Capture the cell that displays the provided text and extract its [x, y] central coordinate. 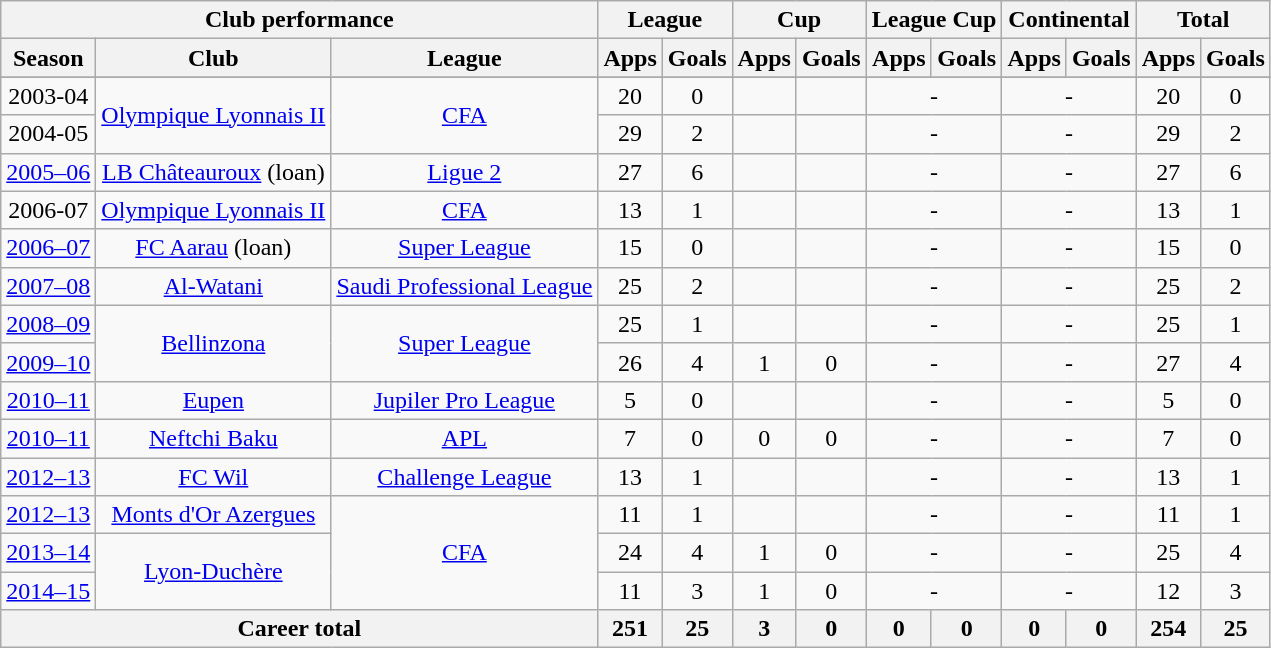
Al-Watani [214, 286]
Ligue 2 [464, 172]
2006-07 [48, 210]
Cup [799, 20]
Career total [300, 629]
Jupiler Pro League [464, 400]
12 [1168, 591]
2005–06 [48, 172]
Lyon-Duchère [214, 572]
2013–14 [48, 553]
APL [464, 438]
FC Wil [214, 477]
Neftchi Baku [214, 438]
2006–07 [48, 248]
Eupen [214, 400]
Bellinzona [214, 343]
26 [630, 362]
League Cup [934, 20]
FC Aarau (loan) [214, 248]
Total [1203, 20]
251 [630, 629]
2004-05 [48, 134]
2007–08 [48, 286]
254 [1168, 629]
Challenge League [464, 477]
Saudi Professional League [464, 286]
2009–10 [48, 362]
24 [630, 553]
LB Châteauroux (loan) [214, 172]
2014–15 [48, 591]
Season [48, 58]
2008–09 [48, 324]
Club performance [300, 20]
Monts d'Or Azergues [214, 515]
Continental [1069, 20]
Club [214, 58]
2003-04 [48, 96]
